Find where the given text appears and provide that cell's center as [X, Y] coordinate. 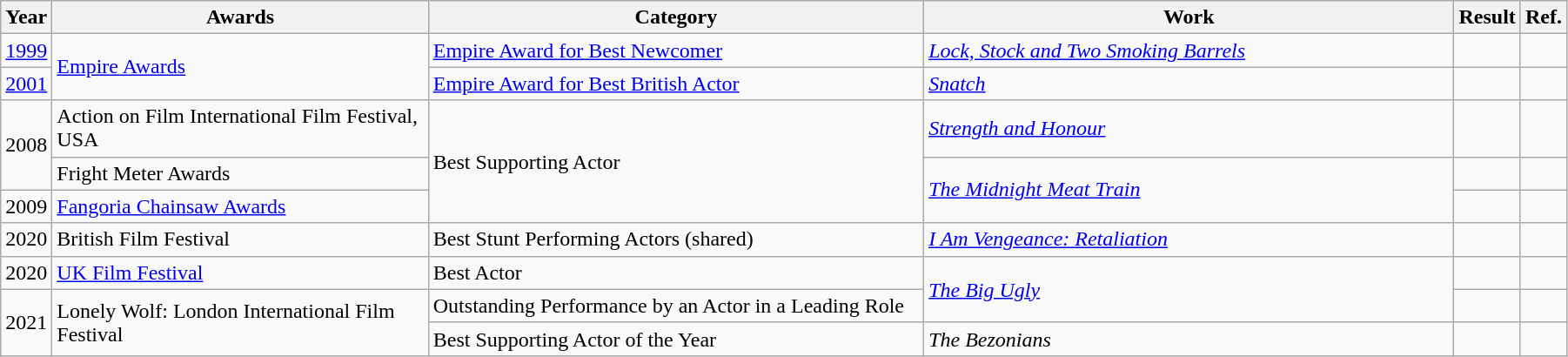
Work [1189, 17]
2001 [26, 84]
Best Actor [675, 273]
Best Stunt Performing Actors (shared) [675, 239]
Result [1487, 17]
2009 [26, 206]
British Film Festival [240, 239]
Empire Award for Best Newcomer [675, 51]
Fright Meter Awards [240, 173]
Outstanding Performance by an Actor in a Leading Role [675, 306]
Year [26, 17]
1999 [26, 51]
The Big Ugly [1189, 289]
Fangoria Chainsaw Awards [240, 206]
UK Film Festival [240, 273]
Lock, Stock and Two Smoking Barrels [1189, 51]
The Midnight Meat Train [1189, 190]
Ref. [1544, 17]
Best Supporting Actor of the Year [675, 339]
I Am Vengeance: Retaliation [1189, 239]
2021 [26, 322]
Lonely Wolf: London International Film Festival [240, 322]
Empire Awards [240, 67]
Empire Award for Best British Actor [675, 84]
Awards [240, 17]
Category [675, 17]
Best Supporting Actor [675, 162]
2008 [26, 145]
Strength and Honour [1189, 129]
The Bezonians [1189, 339]
Snatch [1189, 84]
Action on Film International Film Festival, USA [240, 129]
